Return the (X, Y) coordinate for the center point of the cell that contains the specified text.  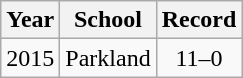
11–0 (199, 58)
School (108, 20)
Year (30, 20)
Parkland (108, 58)
Record (199, 20)
2015 (30, 58)
